For the text-containing cell, return its midpoint in (X, Y) coordinate format. 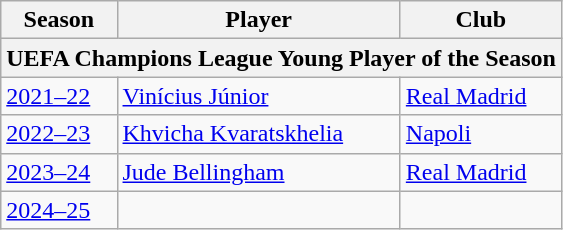
UEFA Champions League Young Player of the Season (282, 58)
2023–24 (59, 172)
Club (480, 20)
2022–23 (59, 134)
Player (258, 20)
Napoli (480, 134)
Khvicha Kvaratskhelia (258, 134)
Vinícius Júnior (258, 96)
2024–25 (59, 210)
2021–22 (59, 96)
Season (59, 20)
Jude Bellingham (258, 172)
